Return (X, Y) of the center of cell containing provided text 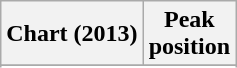
Chart (2013) (72, 34)
Peakposition (189, 34)
